Identify which cell holds the provided text, then report its (x, y) central coordinate. 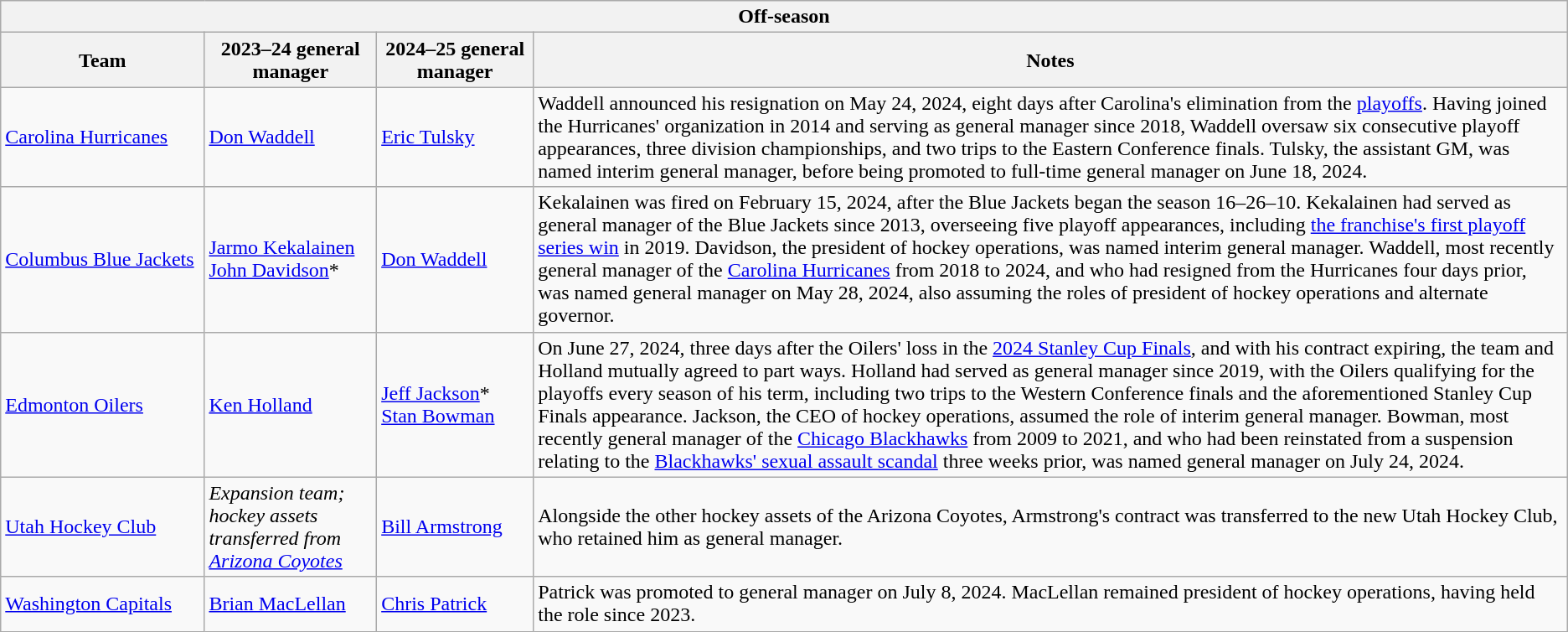
Carolina Hurricanes (102, 137)
Columbus Blue Jackets (102, 260)
Edmonton Oilers (102, 404)
2023–24 general manager (291, 60)
Jarmo KekalainenJohn Davidson* (291, 260)
2024–25 general manager (456, 60)
Notes (1050, 60)
Eric Tulsky (456, 137)
Chris Patrick (456, 604)
Utah Hockey Club (102, 526)
Patrick was promoted to general manager on July 8, 2024. MacLellan remained president of hockey operations, having held the role since 2023. (1050, 604)
Team (102, 60)
Off-season (784, 17)
Jeff Jackson*Stan Bowman (456, 404)
Bill Armstrong (456, 526)
Expansion team; hockey assets transferred from Arizona Coyotes (291, 526)
Ken Holland (291, 404)
Brian MacLellan (291, 604)
Washington Capitals (102, 604)
